Locate the cell with the specified text and output its [X, Y] center coordinate. 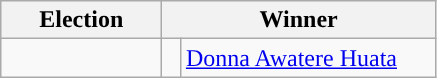
Winner [299, 20]
Donna Awatere Huata [308, 58]
Election [82, 20]
